Pinpoint the cell where the given text exists, returning its (X, Y) midpoint coordinate. 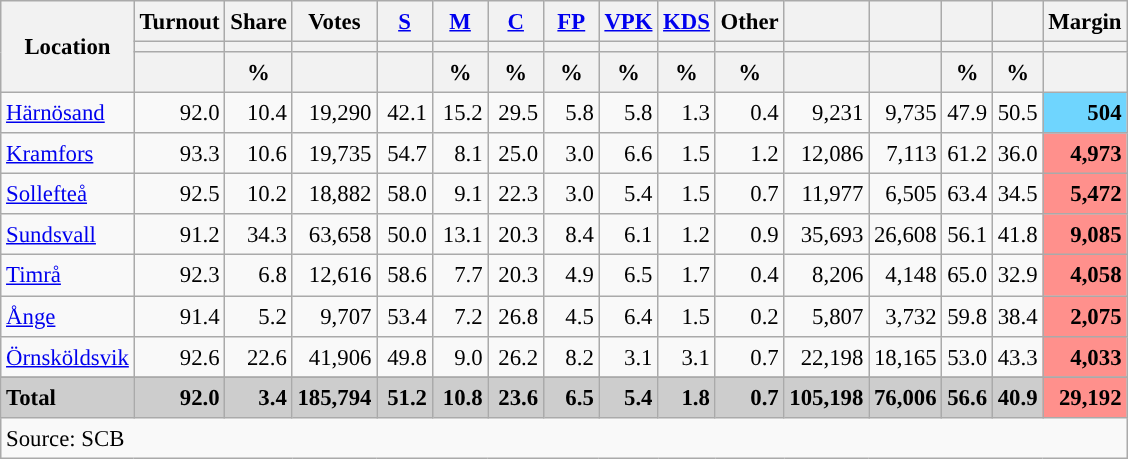
76,006 (906, 398)
29.5 (516, 114)
VPK (628, 22)
10.8 (460, 398)
Source: SCB (564, 438)
22.3 (516, 194)
12,086 (826, 154)
50.5 (1017, 114)
Other (750, 22)
4.5 (571, 316)
32.9 (1017, 276)
Margin (1085, 22)
8.1 (460, 154)
10.2 (258, 194)
8.4 (571, 234)
53.0 (967, 356)
4,033 (1085, 356)
63,658 (334, 234)
8,206 (826, 276)
504 (1085, 114)
M (460, 22)
9.1 (460, 194)
19,735 (334, 154)
Turnout (180, 22)
22.6 (258, 356)
0.9 (750, 234)
6.8 (258, 276)
40.9 (1017, 398)
19,290 (334, 114)
Timrå (68, 276)
22,198 (826, 356)
6.6 (628, 154)
35,693 (826, 234)
59.8 (967, 316)
10.4 (258, 114)
5,472 (1085, 194)
41,906 (334, 356)
29,192 (1085, 398)
Sundsvall (68, 234)
13.1 (460, 234)
2,075 (1085, 316)
93.3 (180, 154)
3,732 (906, 316)
1.8 (686, 398)
26,608 (906, 234)
S (405, 22)
9.0 (460, 356)
56.6 (967, 398)
4,148 (906, 276)
0.2 (750, 316)
91.4 (180, 316)
185,794 (334, 398)
61.2 (967, 154)
92.5 (180, 194)
11,977 (826, 194)
5.2 (258, 316)
36.0 (1017, 154)
42.1 (405, 114)
92.6 (180, 356)
Total (68, 398)
FP (571, 22)
54.7 (405, 154)
15.2 (460, 114)
47.9 (967, 114)
6.1 (628, 234)
8.2 (571, 356)
43.3 (1017, 356)
58.0 (405, 194)
9,707 (334, 316)
Location (68, 47)
25.0 (516, 154)
50.0 (405, 234)
KDS (686, 22)
C (516, 22)
12,616 (334, 276)
Share (258, 22)
58.6 (405, 276)
41.8 (1017, 234)
51.2 (405, 398)
Ånge (68, 316)
18,165 (906, 356)
26.8 (516, 316)
7.2 (460, 316)
Kramfors (68, 154)
92.3 (180, 276)
9,085 (1085, 234)
63.4 (967, 194)
Votes (334, 22)
34.3 (258, 234)
53.4 (405, 316)
6.4 (628, 316)
56.1 (967, 234)
7,113 (906, 154)
Örnsköldsvik (68, 356)
1.7 (686, 276)
5,807 (826, 316)
23.6 (516, 398)
105,198 (826, 398)
4.9 (571, 276)
7.7 (460, 276)
6,505 (906, 194)
34.5 (1017, 194)
3.4 (258, 398)
4,058 (1085, 276)
Sollefteå (68, 194)
26.2 (516, 356)
18,882 (334, 194)
9,735 (906, 114)
4,973 (1085, 154)
10.6 (258, 154)
Härnösand (68, 114)
65.0 (967, 276)
49.8 (405, 356)
38.4 (1017, 316)
1.3 (686, 114)
9,231 (826, 114)
91.2 (180, 234)
